Find where the given text appears and provide that cell's center as (x, y) coordinate. 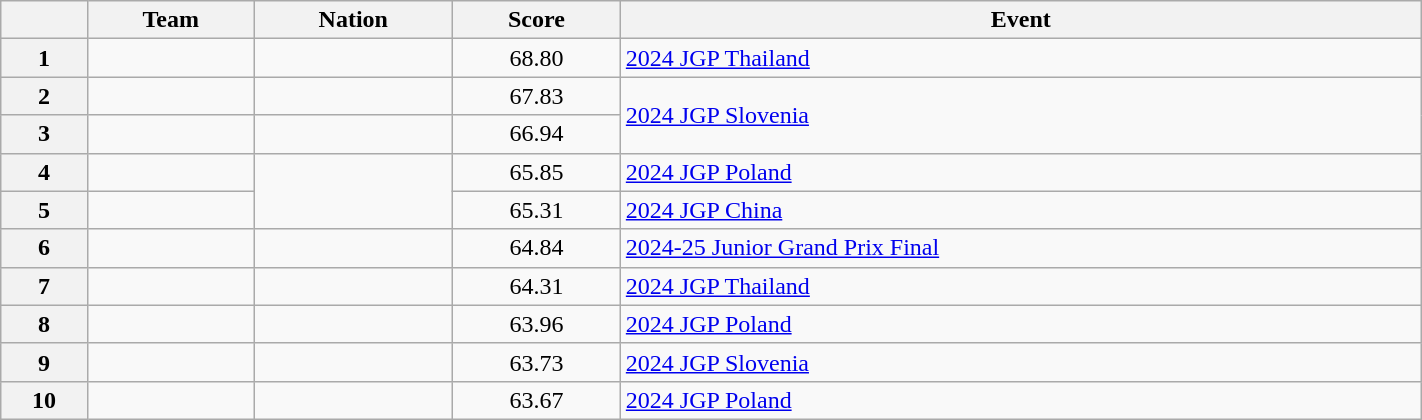
6 (44, 248)
65.31 (537, 210)
Score (537, 20)
63.96 (537, 324)
Team (170, 20)
10 (44, 400)
64.31 (537, 286)
9 (44, 362)
63.67 (537, 400)
Event (1020, 20)
2 (44, 96)
Nation (354, 20)
7 (44, 286)
67.83 (537, 96)
66.94 (537, 134)
2024 JGP China (1020, 210)
5 (44, 210)
3 (44, 134)
1 (44, 58)
8 (44, 324)
68.80 (537, 58)
63.73 (537, 362)
2024-25 Junior Grand Prix Final (1020, 248)
4 (44, 172)
64.84 (537, 248)
65.85 (537, 172)
